Find where the given text appears and provide that cell's center as [X, Y] coordinate. 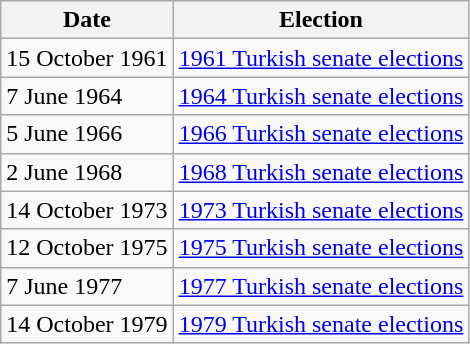
5 June 1966 [87, 134]
1979 Turkish senate elections [321, 324]
1966 Turkish senate elections [321, 134]
1968 Turkish senate elections [321, 172]
2 June 1968 [87, 172]
1961 Turkish senate elections [321, 58]
Date [87, 20]
15 October 1961 [87, 58]
7 June 1977 [87, 286]
14 October 1979 [87, 324]
12 October 1975 [87, 248]
7 June 1964 [87, 96]
1973 Turkish senate elections [321, 210]
1977 Turkish senate elections [321, 286]
1975 Turkish senate elections [321, 248]
1964 Turkish senate elections [321, 96]
Election [321, 20]
14 October 1973 [87, 210]
